Pinpoint the cell where the given text exists, returning its [x, y] midpoint coordinate. 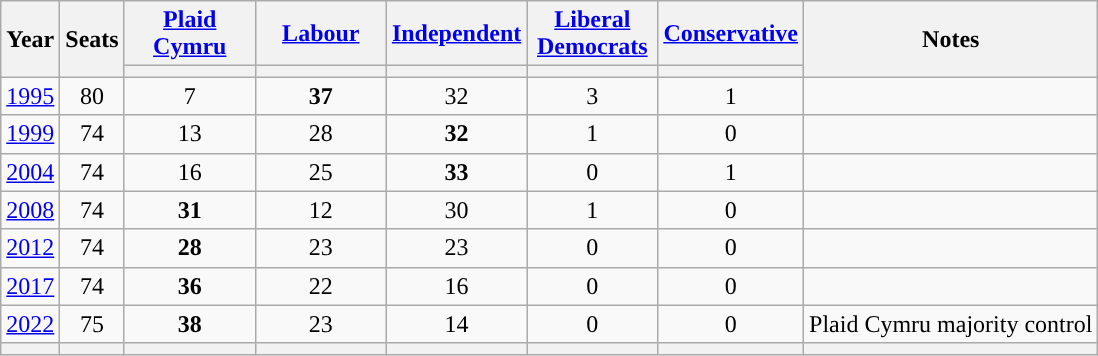
Plaid Cymru [190, 34]
Notes [951, 39]
33 [456, 172]
2022 [30, 324]
80 [92, 96]
75 [92, 324]
Plaid Cymru majority control [951, 324]
37 [320, 96]
1995 [30, 96]
38 [190, 324]
25 [320, 172]
31 [190, 210]
3 [592, 96]
Labour [320, 34]
13 [190, 134]
2017 [30, 286]
14 [456, 324]
Independent [456, 34]
30 [456, 210]
1999 [30, 134]
Year [30, 39]
Liberal Democrats [592, 34]
36 [190, 286]
2008 [30, 210]
7 [190, 96]
22 [320, 286]
Seats [92, 39]
2012 [30, 248]
Conservative [731, 34]
12 [320, 210]
2004 [30, 172]
